Pinpoint the cell where the given text exists, returning its (x, y) midpoint coordinate. 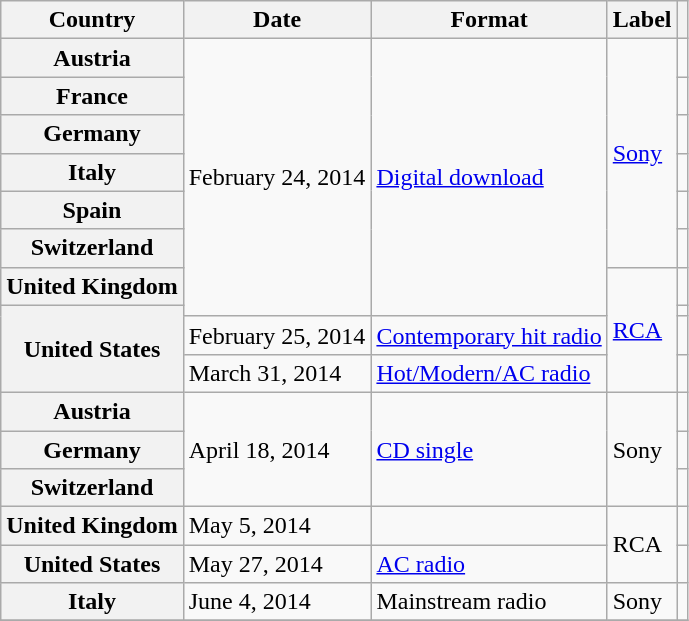
March 31, 2014 (277, 373)
Mainstream radio (489, 602)
Date (277, 20)
May 5, 2014 (277, 526)
France (92, 96)
April 18, 2014 (277, 449)
June 4, 2014 (277, 602)
Format (489, 20)
Hot/Modern/AC radio (489, 373)
February 25, 2014 (277, 335)
AC radio (489, 564)
Contemporary hit radio (489, 335)
May 27, 2014 (277, 564)
Country (92, 20)
CD single (489, 449)
Label (642, 20)
Spain (92, 210)
February 24, 2014 (277, 178)
Digital download (489, 178)
